Determine the [x, y] coordinate at the center of the cell enclosing the given text.  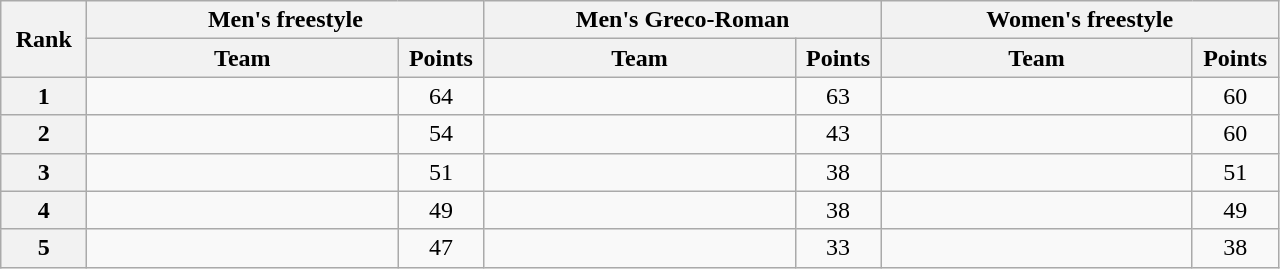
5 [44, 248]
Men's Greco-Roman [682, 20]
54 [441, 134]
64 [441, 96]
47 [441, 248]
Women's freestyle [1080, 20]
63 [838, 96]
Men's freestyle [286, 20]
33 [838, 248]
3 [44, 172]
43 [838, 134]
Rank [44, 39]
1 [44, 96]
2 [44, 134]
4 [44, 210]
